Pinpoint the cell where the given text exists, returning its (x, y) midpoint coordinate. 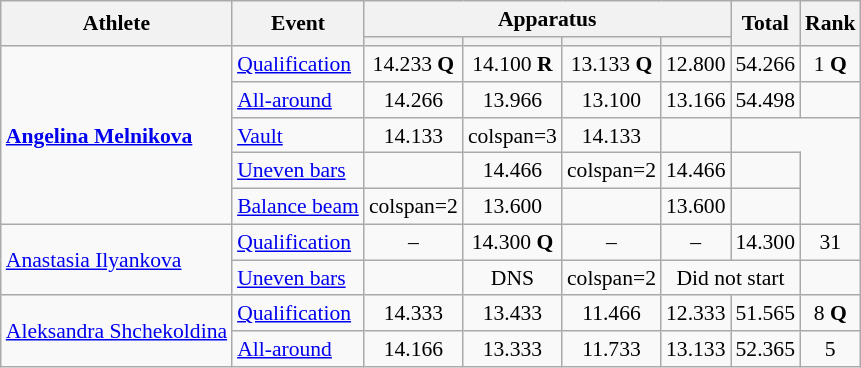
14.233 Q (414, 64)
5 (830, 349)
11.733 (612, 349)
Angelina Melnikova (116, 135)
14.333 (414, 314)
11.466 (612, 314)
13.333 (512, 349)
Apparatus (548, 19)
Balance beam (298, 207)
13.133 (696, 349)
31 (830, 243)
52.365 (764, 349)
54.498 (764, 100)
14.100 R (512, 64)
14.300 Q (512, 243)
51.565 (764, 314)
1 Q (830, 64)
Anastasia Ilyankova (116, 260)
13.166 (696, 100)
Total (764, 24)
13.100 (612, 100)
13.133 Q (612, 64)
Aleksandra Shchekoldina (116, 332)
14.300 (764, 243)
Event (298, 24)
13.433 (512, 314)
Rank (830, 24)
12.333 (696, 314)
DNS (512, 278)
Athlete (116, 24)
colspan=3 (512, 136)
13.966 (512, 100)
12.800 (696, 64)
8 Q (830, 314)
54.266 (764, 64)
14.266 (414, 100)
Vault (298, 136)
14.166 (414, 349)
Did not start (730, 278)
